Locate the cell with the specified text and output its (x, y) center coordinate. 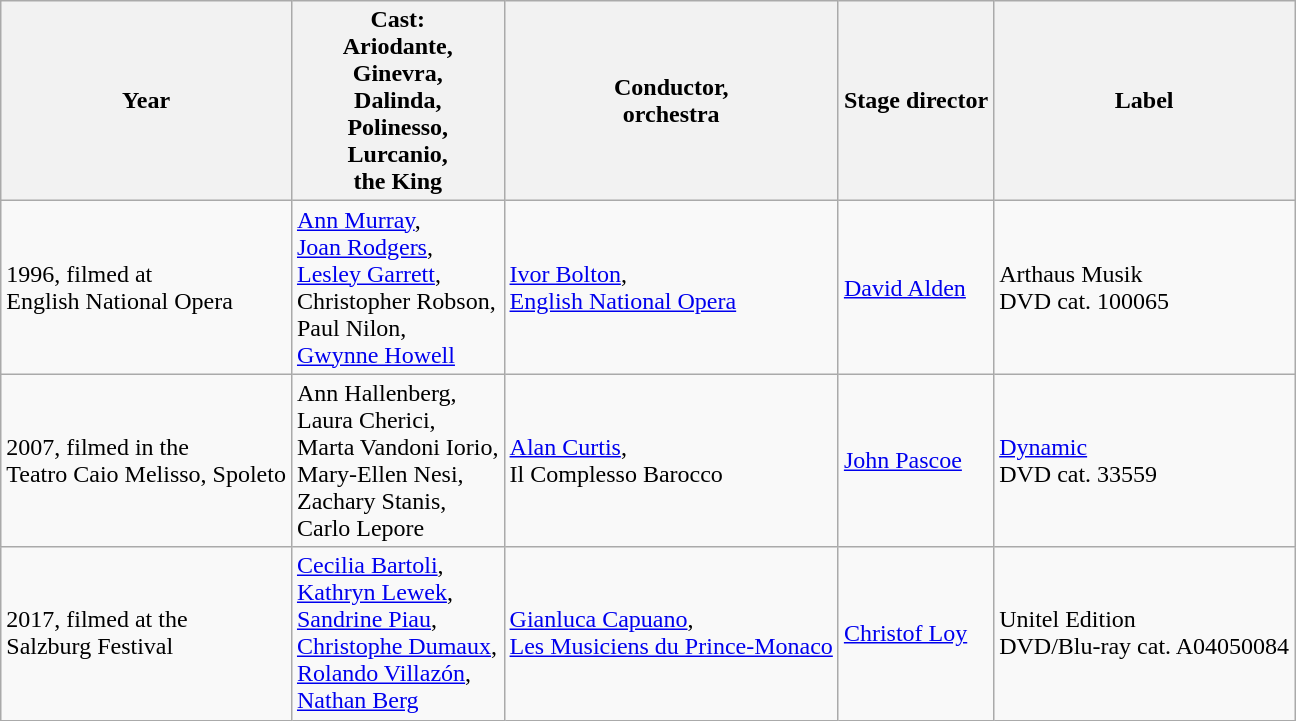
2017, filmed at theSalzburg Festival (146, 634)
Alan Curtis,Il Complesso Barocco (671, 460)
Ivor Bolton,English National Opera (671, 288)
Year (146, 101)
2007, filmed in theTeatro Caio Melisso, Spoleto (146, 460)
Cast:Ariodante,Ginevra,Dalinda,Polinesso,Lurcanio,the King (398, 101)
Label (1144, 101)
John Pascoe (916, 460)
Cecilia Bartoli,Kathryn Lewek,Sandrine Piau,Christophe Dumaux,Rolando Villazón,Nathan Berg (398, 634)
Unitel EditionDVD/Blu-ray cat. A04050084 (1144, 634)
DynamicDVD cat. 33559 (1144, 460)
Arthaus MusikDVD cat. 100065 (1144, 288)
Gianluca Capuano,Les Musiciens du Prince-Monaco (671, 634)
Ann Hallenberg, Laura Cherici,Marta Vandoni Iorio, Mary-Ellen Nesi,Zachary Stanis,Carlo Lepore (398, 460)
Stage director (916, 101)
Christof Loy (916, 634)
Ann Murray,Joan Rodgers,Lesley Garrett,Christopher Robson,Paul Nilon,Gwynne Howell (398, 288)
1996, filmed atEnglish National Opera (146, 288)
David Alden (916, 288)
Conductor,orchestra (671, 101)
